Return the (x, y) coordinate for the center point of the cell that contains the specified text.  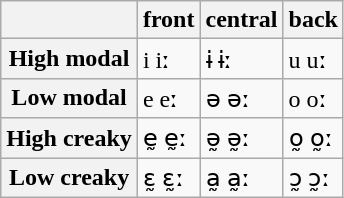
ɛ̰ ɛ̰ː (168, 178)
ə əː (242, 98)
Low creaky (70, 178)
ḛ ḛː (168, 138)
o̰ o̰ː (313, 138)
u uː (313, 59)
back (313, 20)
ɨ ɨː (242, 59)
High modal (70, 59)
o oː (313, 98)
ɔ̰ ɔ̰ː (313, 178)
central (242, 20)
a̰ a̰ː (242, 178)
front (168, 20)
ə̰ ə̰ː (242, 138)
i iː (168, 59)
Low modal (70, 98)
High creaky (70, 138)
e eː (168, 98)
